Locate the cell with the specified text and output its [x, y] center coordinate. 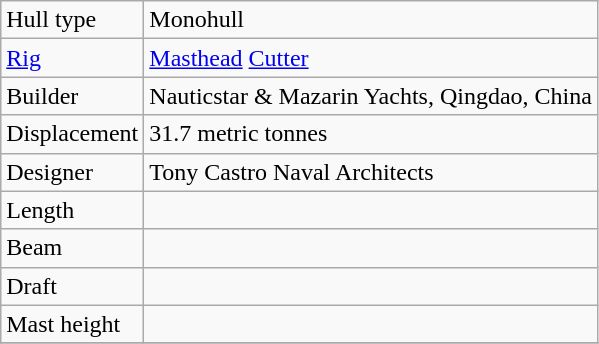
31.7 metric tonnes [371, 134]
Builder [72, 96]
Masthead Cutter [371, 58]
Beam [72, 248]
Hull type [72, 20]
Mast height [72, 324]
Tony Castro Naval Architects [371, 172]
Displacement [72, 134]
Length [72, 210]
Monohull [371, 20]
Designer [72, 172]
Draft [72, 286]
Rig [72, 58]
Nauticstar & Mazarin Yachts, Qingdao, China [371, 96]
